Output the [X, Y] coordinate of the center of the cell containing the given text.  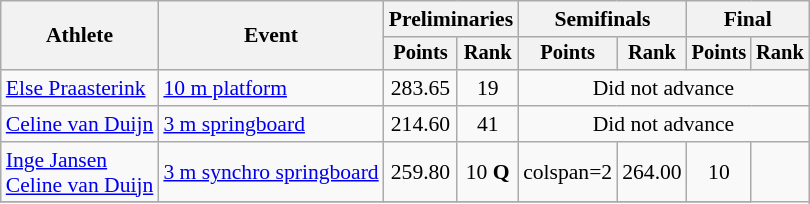
Semifinals [602, 19]
214.60 [421, 124]
10 m platform [270, 88]
3 m springboard [270, 124]
colspan=2 [568, 172]
Else Praasterink [80, 88]
19 [488, 88]
3 m synchro springboard [270, 172]
Preliminaries [451, 19]
10 Q [488, 172]
Celine van Duijn [80, 124]
Final [748, 19]
10 [719, 172]
Event [270, 36]
264.00 [652, 172]
Inge Jansen Celine van Duijn [80, 172]
41 [488, 124]
283.65 [421, 88]
Athlete [80, 36]
259.80 [421, 172]
